Detect which cell encompasses the target text, then output its (X, Y) center coordinate. 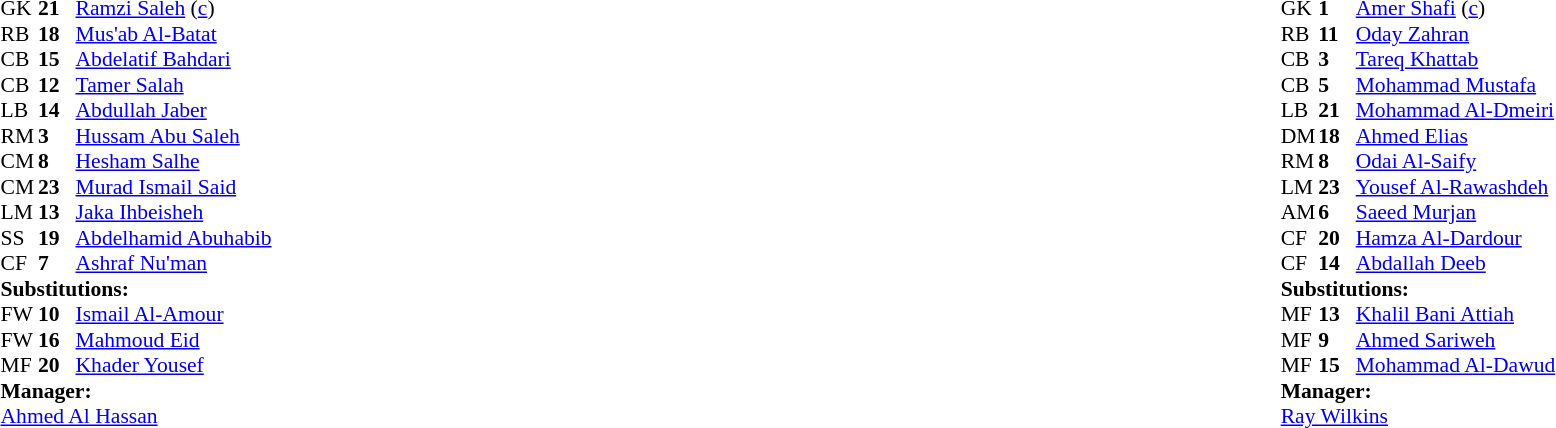
Hussam Abu Saleh (174, 136)
Hamza Al-Dardour (1456, 238)
Ismail Al-Amour (174, 315)
Tamer Salah (174, 85)
Oday Zahran (1456, 34)
9 (1337, 340)
Khalil Bani Attiah (1456, 315)
Mohammad Mustafa (1456, 85)
Khader Yousef (174, 365)
Abdullah Jaber (174, 111)
Ahmed Sariweh (1456, 340)
Saeed Murjan (1456, 213)
Odai Al-Saify (1456, 161)
AM (1300, 213)
Abdelatif Bahdari (174, 59)
Mus'ab Al-Batat (174, 34)
12 (57, 85)
Yousef Al-Rawashdeh (1456, 187)
Tareq Khattab (1456, 59)
11 (1337, 34)
Mahmoud Eid (174, 340)
16 (57, 340)
Jaka Ihbeisheh (174, 213)
6 (1337, 213)
Abdallah Deeb (1456, 263)
5 (1337, 85)
Ahmed Elias (1456, 136)
21 (1337, 111)
7 (57, 263)
Mohammad Al-Dawud (1456, 365)
Ashraf Nu'man (174, 263)
Abdelhamid Abuhabib (174, 238)
SS (19, 238)
Murad Ismail Said (174, 187)
Mohammad Al-Dmeiri (1456, 111)
DM (1300, 136)
10 (57, 315)
19 (57, 238)
Hesham Salhe (174, 161)
